Capture the cell that displays the provided text and extract its (x, y) central coordinate. 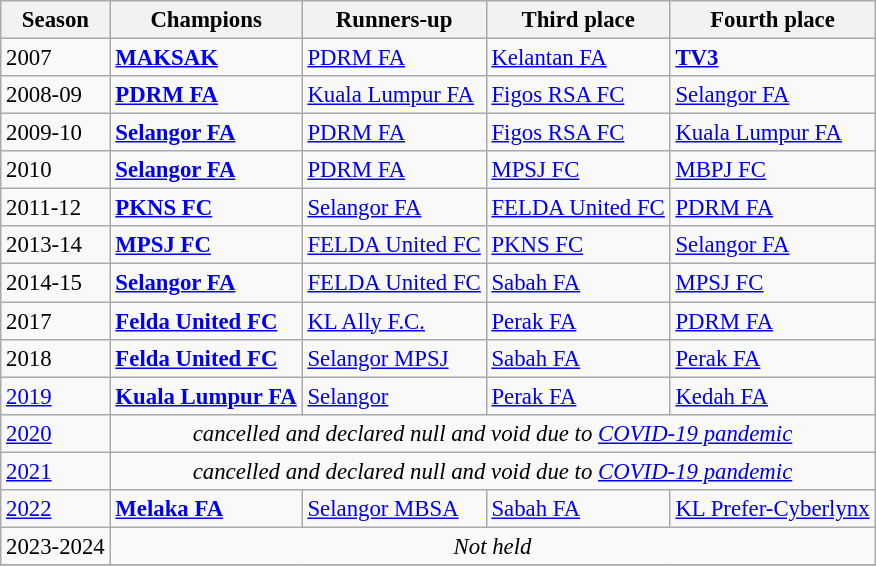
Champions (206, 20)
Selangor MPSJ (394, 358)
Kedah FA (772, 396)
2010 (56, 170)
Season (56, 20)
2021 (56, 471)
2011-12 (56, 208)
Runners-up (394, 20)
2020 (56, 433)
2013-14 (56, 245)
2007 (56, 58)
2008-09 (56, 95)
MBPJ FC (772, 170)
2019 (56, 396)
TV3 (772, 58)
2014-15 (56, 283)
2009-10 (56, 133)
Selangor MBSA (394, 509)
2022 (56, 509)
2018 (56, 358)
2017 (56, 321)
Fourth place (772, 20)
Melaka FA (206, 509)
MAKSAK (206, 58)
Kelantan FA (578, 58)
Selangor (394, 396)
Third place (578, 20)
KL Prefer-Cyberlynx (772, 509)
Not held (492, 546)
KL Ally F.C. (394, 321)
2023-2024 (56, 546)
